Extract the [X, Y] coordinate from the center of the cell holding the provided text.  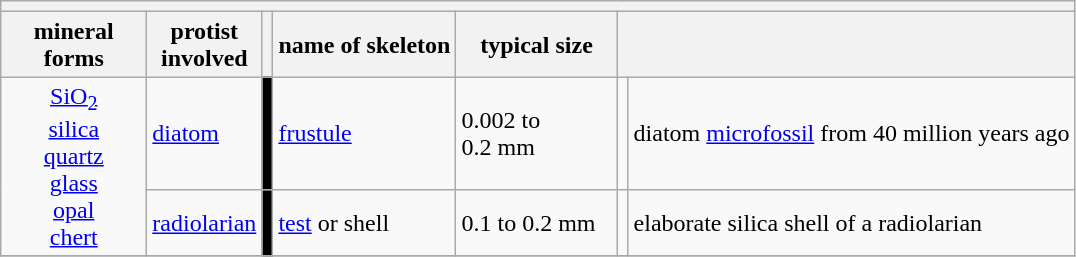
0.002 to 0.2 mm [536, 134]
name of skeleton [364, 44]
SiO2silicaquartzglassopalchert [74, 166]
frustule [364, 134]
typical size [536, 44]
elaborate silica shell of a radiolarian [852, 223]
0.1 to 0.2 mm [536, 223]
mineralforms [74, 44]
radiolarian [204, 223]
diatom [204, 134]
test or shell [364, 223]
protistinvolved [204, 44]
diatom microfossil from 40 million years ago [852, 134]
